Provide the (x, y) coordinate of the cell's center where the given text is located.  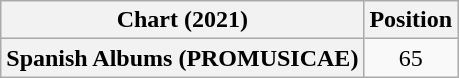
Spanish Albums (PROMUSICAE) (182, 58)
65 (411, 58)
Chart (2021) (182, 20)
Position (411, 20)
